For the text-containing cell, return its midpoint in [X, Y] coordinate format. 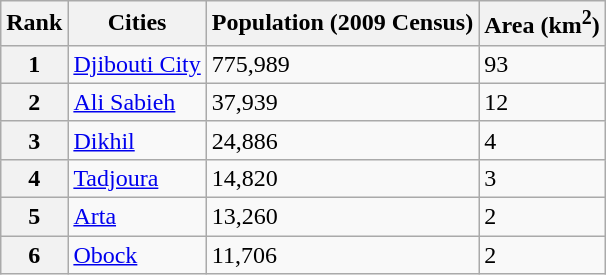
93 [542, 64]
Obock [137, 255]
Djibouti City [137, 64]
775,989 [342, 64]
Dikhil [137, 140]
Ali Sabieh [137, 102]
6 [34, 255]
Cities [137, 24]
14,820 [342, 178]
37,939 [342, 102]
Rank [34, 24]
13,260 [342, 217]
Arta [137, 217]
Area (km2) [542, 24]
24,886 [342, 140]
1 [34, 64]
Tadjoura [137, 178]
12 [542, 102]
Population (2009 Census) [342, 24]
5 [34, 217]
11,706 [342, 255]
